From the cell containing the given text, extract its center point as [x, y] coordinate. 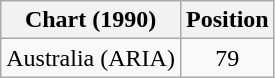
Chart (1990) [91, 20]
Australia (ARIA) [91, 58]
79 [227, 58]
Position [227, 20]
